Capture the cell that displays the provided text and extract its [X, Y] central coordinate. 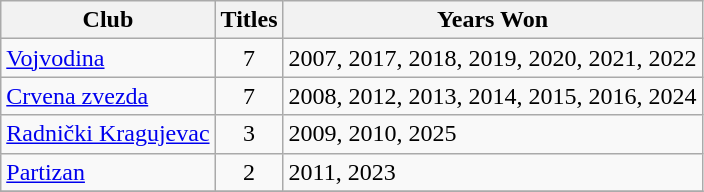
Years Won [492, 20]
3 [249, 134]
Titles [249, 20]
Crvena zvezda [108, 96]
Partizan [108, 172]
Radnički Kragujevac [108, 134]
Club [108, 20]
2011, 2023 [492, 172]
2 [249, 172]
Vojvodina [108, 58]
2009, 2010, 2025 [492, 134]
2007, 2017, 2018, 2019, 2020, 2021, 2022 [492, 58]
2008, 2012, 2013, 2014, 2015, 2016, 2024 [492, 96]
